Detect which cell encompasses the target text, then output its [X, Y] center coordinate. 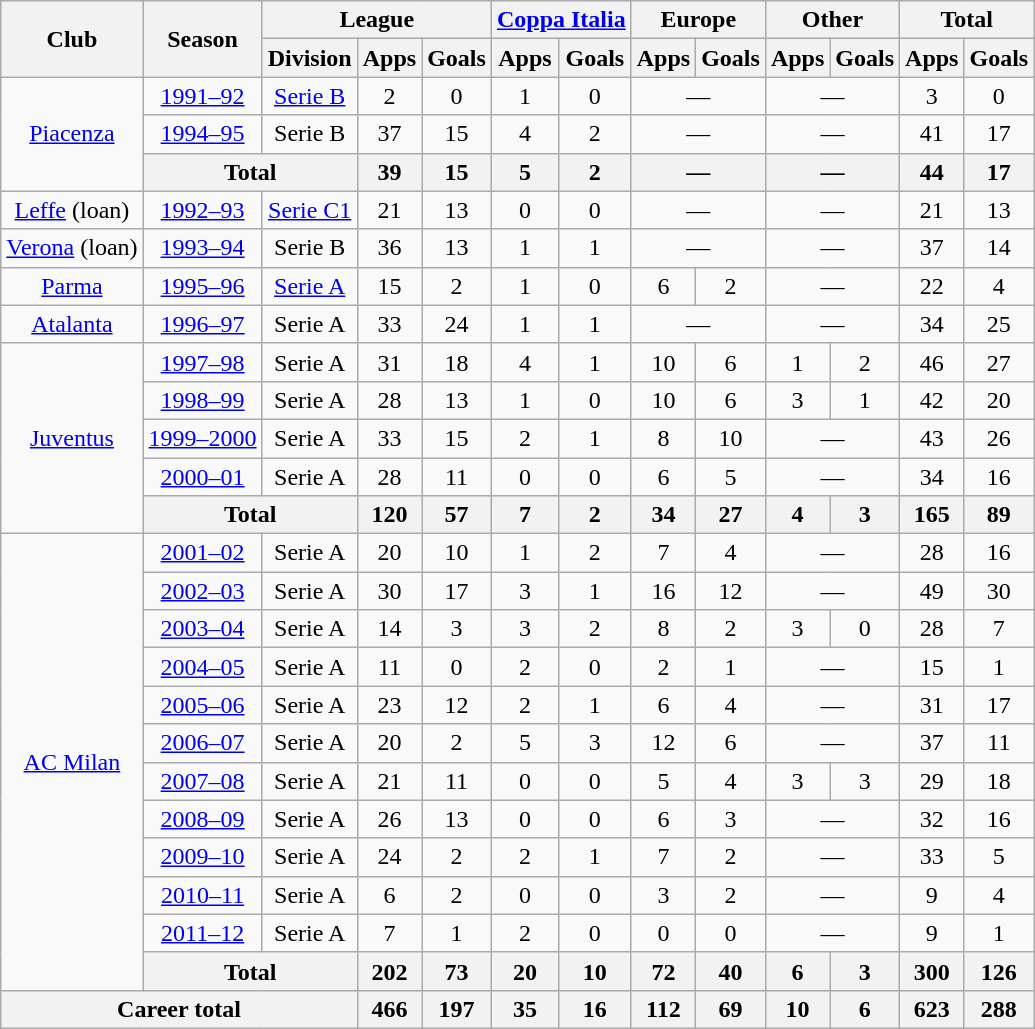
2005–06 [202, 705]
25 [999, 324]
89 [999, 515]
Leffe (loan) [72, 210]
Europe [698, 20]
44 [932, 172]
112 [663, 1009]
2006–07 [202, 743]
1995–96 [202, 286]
165 [932, 515]
1991–92 [202, 96]
29 [932, 781]
Piacenza [72, 134]
42 [932, 400]
40 [731, 971]
120 [389, 515]
623 [932, 1009]
2001–02 [202, 553]
2000–01 [202, 477]
1994–95 [202, 134]
32 [932, 819]
22 [932, 286]
Verona (loan) [72, 248]
2011–12 [202, 933]
36 [389, 248]
Atalanta [72, 324]
League [376, 20]
73 [457, 971]
1997–98 [202, 362]
41 [932, 134]
197 [457, 1009]
46 [932, 362]
2002–03 [202, 591]
39 [389, 172]
300 [932, 971]
2008–09 [202, 819]
2003–04 [202, 629]
1996–97 [202, 324]
72 [663, 971]
Club [72, 39]
43 [932, 438]
2004–05 [202, 667]
49 [932, 591]
202 [389, 971]
Parma [72, 286]
126 [999, 971]
Season [202, 39]
2009–10 [202, 857]
Other [832, 20]
Juventus [72, 438]
1998–99 [202, 400]
1999–2000 [202, 438]
Coppa Italia [561, 20]
Division [310, 58]
2010–11 [202, 895]
1992–93 [202, 210]
2007–08 [202, 781]
1993–94 [202, 248]
Career total [179, 1009]
23 [389, 705]
57 [457, 515]
35 [524, 1009]
AC Milan [72, 762]
466 [389, 1009]
69 [731, 1009]
Serie C1 [310, 210]
288 [999, 1009]
